Capture the cell that displays the provided text and extract its [X, Y] central coordinate. 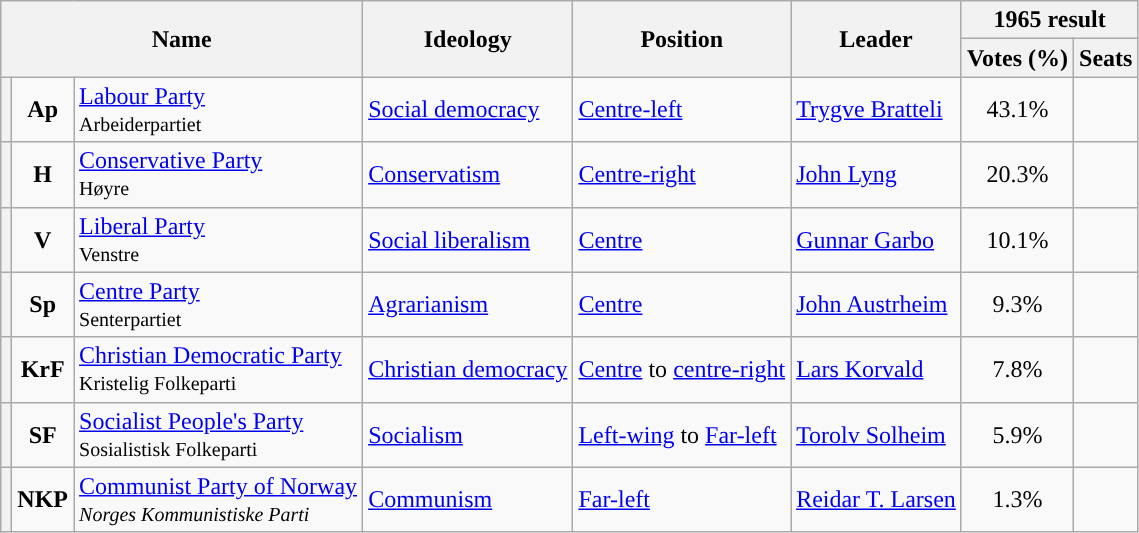
H [43, 174]
Position [682, 39]
Centre-right [682, 174]
Leader [876, 39]
Lars Korvald [876, 370]
Gunnar Garbo [876, 240]
7.8% [1017, 370]
Christian democracy [468, 370]
Centre-left [682, 110]
Labour PartyArbeiderpartiet [218, 110]
Socialism [468, 434]
10.1% [1017, 240]
SF [43, 434]
Socialist People's PartySosialistisk Folkeparti [218, 434]
1965 result [1050, 20]
V [43, 240]
20.3% [1017, 174]
Ap [43, 110]
Votes (%) [1017, 58]
Conservatism [468, 174]
John Lyng [876, 174]
Trygve Bratteli [876, 110]
Reidar T. Larsen [876, 500]
Communism [468, 500]
9.3% [1017, 304]
Seats [1106, 58]
5.9% [1017, 434]
Conservative PartyHøyre [218, 174]
Ideology [468, 39]
Centre to centre-right [682, 370]
Centre PartySenterpartiet [218, 304]
Far-left [682, 500]
KrF [43, 370]
Name [182, 39]
Left-wing to Far-left [682, 434]
1.3% [1017, 500]
NKP [43, 500]
Liberal PartyVenstre [218, 240]
Social liberalism [468, 240]
John Austrheim [876, 304]
Agrarianism [468, 304]
43.1% [1017, 110]
Communist Party of NorwayNorges Kommunistiske Parti [218, 500]
Social democracy [468, 110]
Torolv Solheim [876, 434]
Sp [43, 304]
Christian Democratic PartyKristelig Folkeparti [218, 370]
